From the cell containing the given text, extract its center point as [x, y] coordinate. 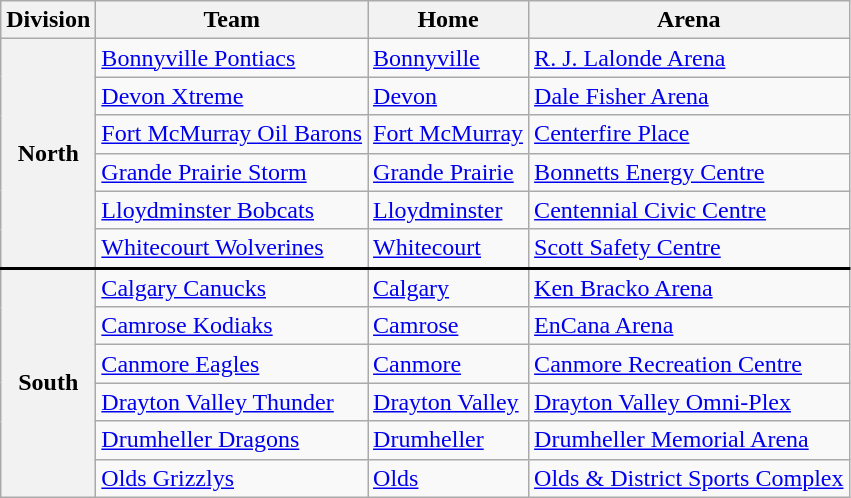
Fort McMurray [448, 134]
Team [232, 20]
Centennial Civic Centre [689, 210]
Dale Fisher Arena [689, 96]
Fort McMurray Oil Barons [232, 134]
R. J. Lalonde Arena [689, 58]
Drumheller Memorial Arena [689, 440]
Canmore Recreation Centre [689, 364]
Whitecourt [448, 248]
North [48, 154]
Olds Grizzlys [232, 478]
Bonnyville Pontiacs [232, 58]
Lloydminster Bobcats [232, 210]
Drumheller [448, 440]
Drayton Valley [448, 402]
Division [48, 20]
Arena [689, 20]
Grande Prairie [448, 172]
Calgary [448, 288]
Devon [448, 96]
Canmore [448, 364]
Drayton Valley Thunder [232, 402]
Olds & District Sports Complex [689, 478]
Lloydminster [448, 210]
Whitecourt Wolverines [232, 248]
EnCana Arena [689, 326]
Home [448, 20]
Centerfire Place [689, 134]
Drumheller Dragons [232, 440]
Camrose Kodiaks [232, 326]
Grande Prairie Storm [232, 172]
Calgary Canucks [232, 288]
Bonnetts Energy Centre [689, 172]
Scott Safety Centre [689, 248]
Olds [448, 478]
Devon Xtreme [232, 96]
South [48, 382]
Camrose [448, 326]
Canmore Eagles [232, 364]
Ken Bracko Arena [689, 288]
Drayton Valley Omni-Plex [689, 402]
Bonnyville [448, 58]
